For the text-containing cell, return its midpoint in [X, Y] coordinate format. 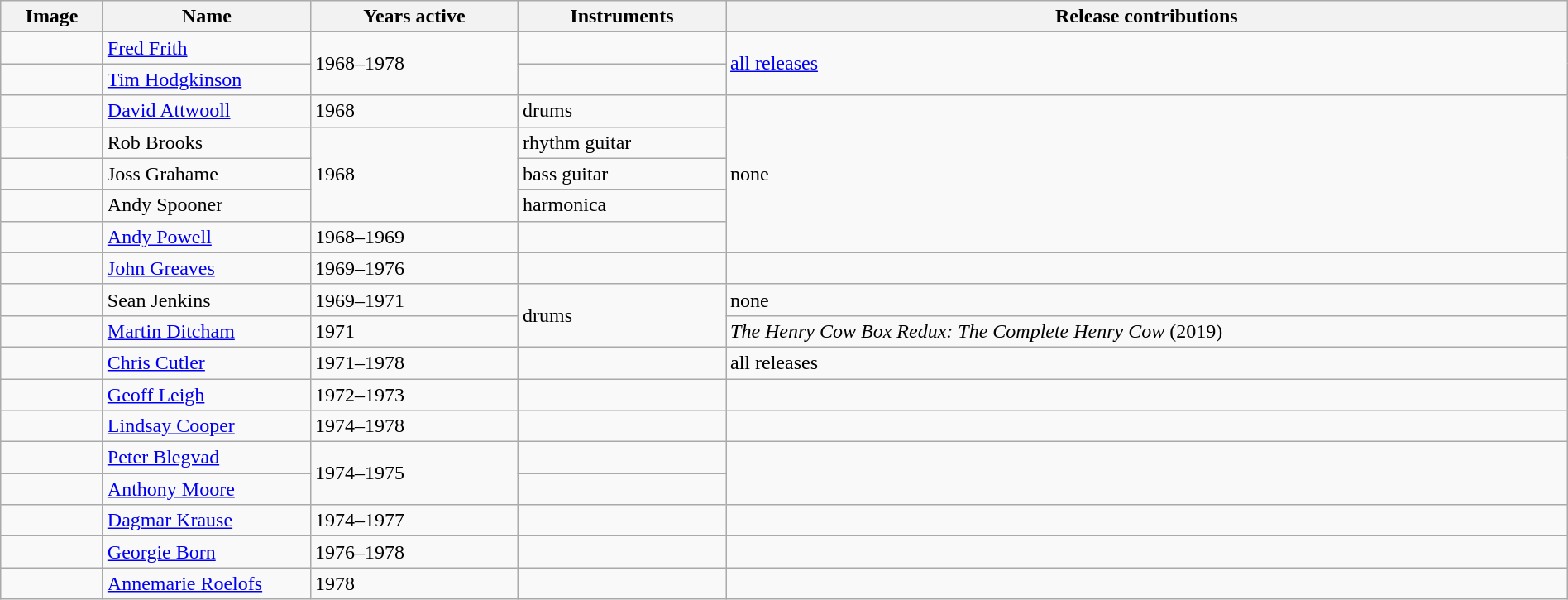
The Henry Cow Box Redux: The Complete Henry Cow (2019) [1147, 331]
Years active [414, 17]
Image [52, 17]
harmonica [622, 205]
1978 [414, 583]
1971 [414, 331]
Fred Frith [207, 48]
1974–1975 [414, 473]
1969–1971 [414, 300]
David Attwooll [207, 111]
bass guitar [622, 174]
Andy Powell [207, 237]
Tim Hodgkinson [207, 79]
Martin Ditcham [207, 331]
Georgie Born [207, 552]
1969–1976 [414, 268]
Rob Brooks [207, 142]
1972–1973 [414, 395]
Name [207, 17]
John Greaves [207, 268]
Chris Cutler [207, 362]
Release contributions [1147, 17]
1968–1978 [414, 64]
Lindsay Cooper [207, 426]
Peter Blegvad [207, 458]
Geoff Leigh [207, 395]
1976–1978 [414, 552]
1974–1977 [414, 521]
1968–1969 [414, 237]
Annemarie Roelofs [207, 583]
Joss Grahame [207, 174]
Sean Jenkins [207, 300]
Andy Spooner [207, 205]
rhythm guitar [622, 142]
Instruments [622, 17]
Anthony Moore [207, 489]
Dagmar Krause [207, 521]
1974–1978 [414, 426]
1971–1978 [414, 362]
